Determine the [x, y] coordinate at the center of the cell enclosing the given text.  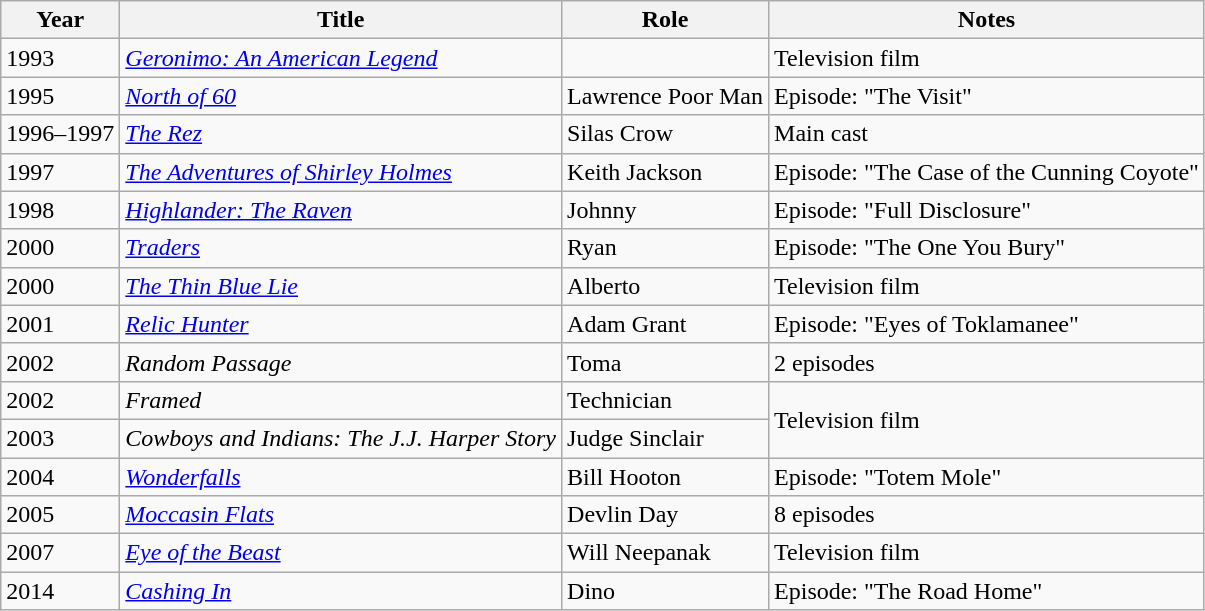
Wonderfalls [341, 477]
Notes [987, 20]
8 episodes [987, 515]
Episode: "The Visit" [987, 96]
Ryan [666, 248]
1996–1997 [60, 134]
Episode: "The One You Bury" [987, 248]
1993 [60, 58]
North of 60 [341, 96]
2 episodes [987, 362]
Geronimo: An American Legend [341, 58]
Traders [341, 248]
Title [341, 20]
The Rez [341, 134]
Judge Sinclair [666, 438]
Toma [666, 362]
The Adventures of Shirley Holmes [341, 172]
Episode: "Totem Mole" [987, 477]
1997 [60, 172]
2003 [60, 438]
Moccasin Flats [341, 515]
Episode: "The Road Home" [987, 591]
2004 [60, 477]
Main cast [987, 134]
2014 [60, 591]
Technician [666, 400]
Bill Hooton [666, 477]
Silas Crow [666, 134]
1995 [60, 96]
Episode: "The Case of the Cunning Coyote" [987, 172]
Eye of the Beast [341, 553]
Framed [341, 400]
Alberto [666, 286]
Role [666, 20]
1998 [60, 210]
Keith Jackson [666, 172]
Devlin Day [666, 515]
2005 [60, 515]
Random Passage [341, 362]
Will Neepanak [666, 553]
Year [60, 20]
Relic Hunter [341, 324]
Lawrence Poor Man [666, 96]
2001 [60, 324]
Dino [666, 591]
Episode: "Full Disclosure" [987, 210]
Cowboys and Indians: The J.J. Harper Story [341, 438]
Johnny [666, 210]
Episode: "Eyes of Toklamanee" [987, 324]
Cashing In [341, 591]
Highlander: The Raven [341, 210]
Adam Grant [666, 324]
The Thin Blue Lie [341, 286]
2007 [60, 553]
